From the cell containing the given text, extract its center point as (x, y) coordinate. 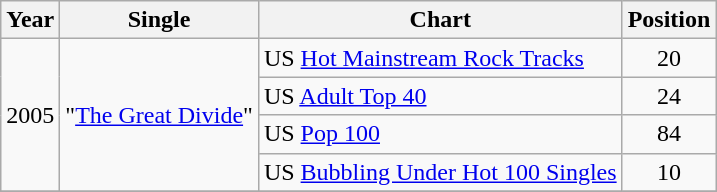
US Hot Mainstream Rock Tracks (440, 58)
20 (669, 58)
US Adult Top 40 (440, 96)
Year (30, 20)
2005 (30, 115)
Chart (440, 20)
"The Great Divide" (160, 115)
84 (669, 134)
Single (160, 20)
Position (669, 20)
US Pop 100 (440, 134)
US Bubbling Under Hot 100 Singles (440, 172)
10 (669, 172)
24 (669, 96)
